Return [x, y] of the center of cell containing provided text 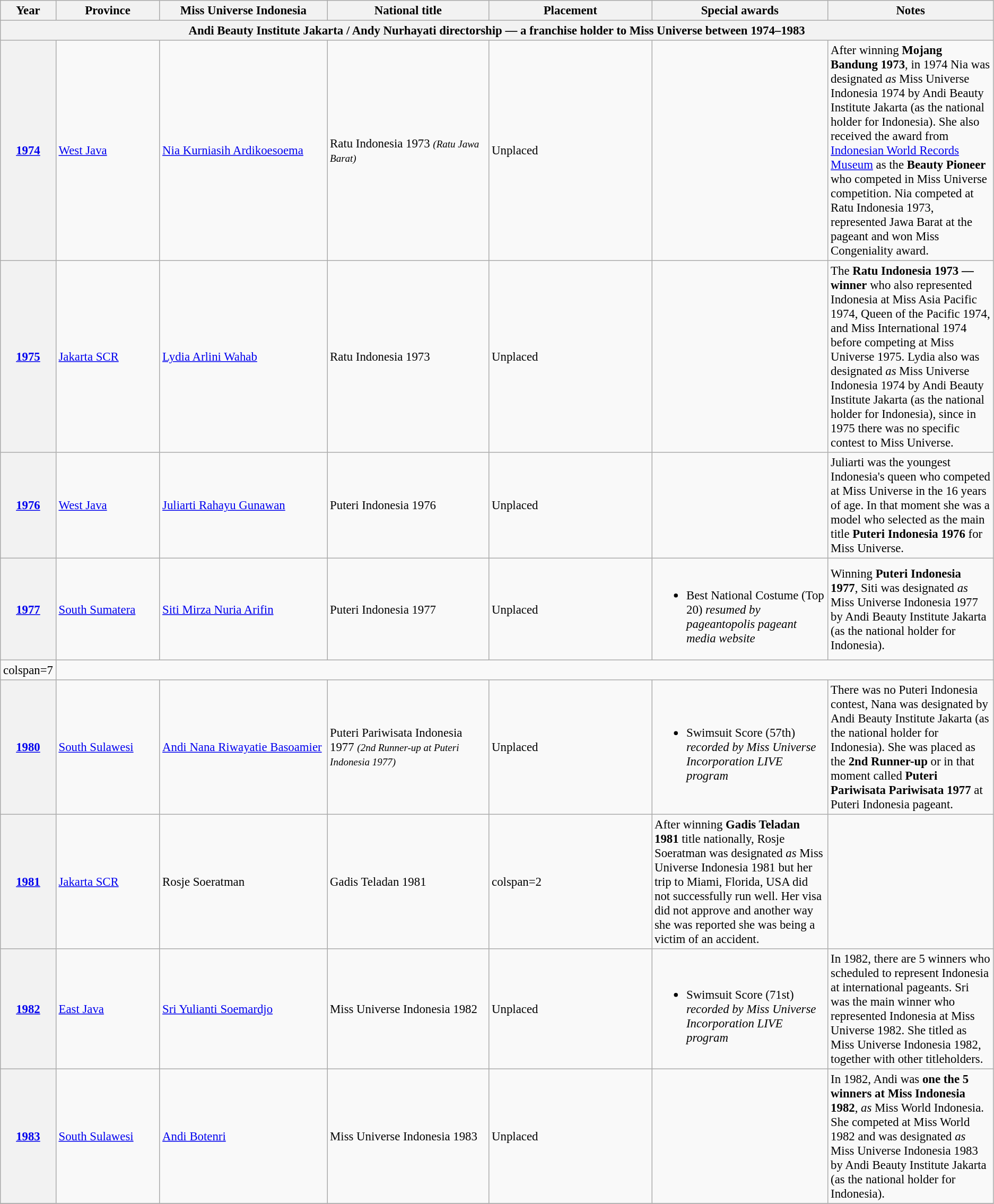
Gadis Teladan 1981 [408, 882]
Juliarti Rahayu Gunawan [243, 505]
Puteri Indonesia 1977 [408, 609]
South Sumatera [108, 609]
1982 [28, 1009]
Province [108, 11]
1981 [28, 882]
Nia Kurniasih Ardikoesoema [243, 151]
colspan=7 [28, 670]
East Java [108, 1009]
Siti Mirza Nuria Arifin [243, 609]
National title [408, 11]
Miss Universe Indonesia 1983 [408, 1136]
Ratu Indonesia 1973 [408, 357]
Andi Nana Riwayatie Basoamier [243, 747]
1983 [28, 1136]
Year [28, 11]
Placement [571, 11]
1980 [28, 747]
Lydia Arlini Wahab [243, 357]
Swimsuit Score (71st) recorded by Miss Universe Incorporation LIVE program [740, 1009]
1974 [28, 151]
1977 [28, 609]
Special awards [740, 11]
Rosje Soeratman [243, 882]
1976 [28, 505]
Notes [911, 11]
Andi Beauty Institute Jakarta / Andy Nurhayati directorship — a franchise holder to Miss Universe between 1974–1983 [497, 31]
colspan=2 [571, 882]
Ratu Indonesia 1973 (Ratu Jawa Barat) [408, 151]
Best National Costume (Top 20) resumed by pageantopolis pageant media website [740, 609]
Sri Yulianti Soemardjo [243, 1009]
Andi Botenri [243, 1136]
Miss Universe Indonesia [243, 11]
Miss Universe Indonesia 1982 [408, 1009]
Puteri Indonesia 1976 [408, 505]
Puteri Pariwisata Indonesia 1977 (2nd Runner-up at Puteri Indonesia 1977) [408, 747]
Swimsuit Score (57th) recorded by Miss Universe Incorporation LIVE program [740, 747]
1975 [28, 357]
